Return the [x, y] coordinate for the center point of the cell that contains the specified text.  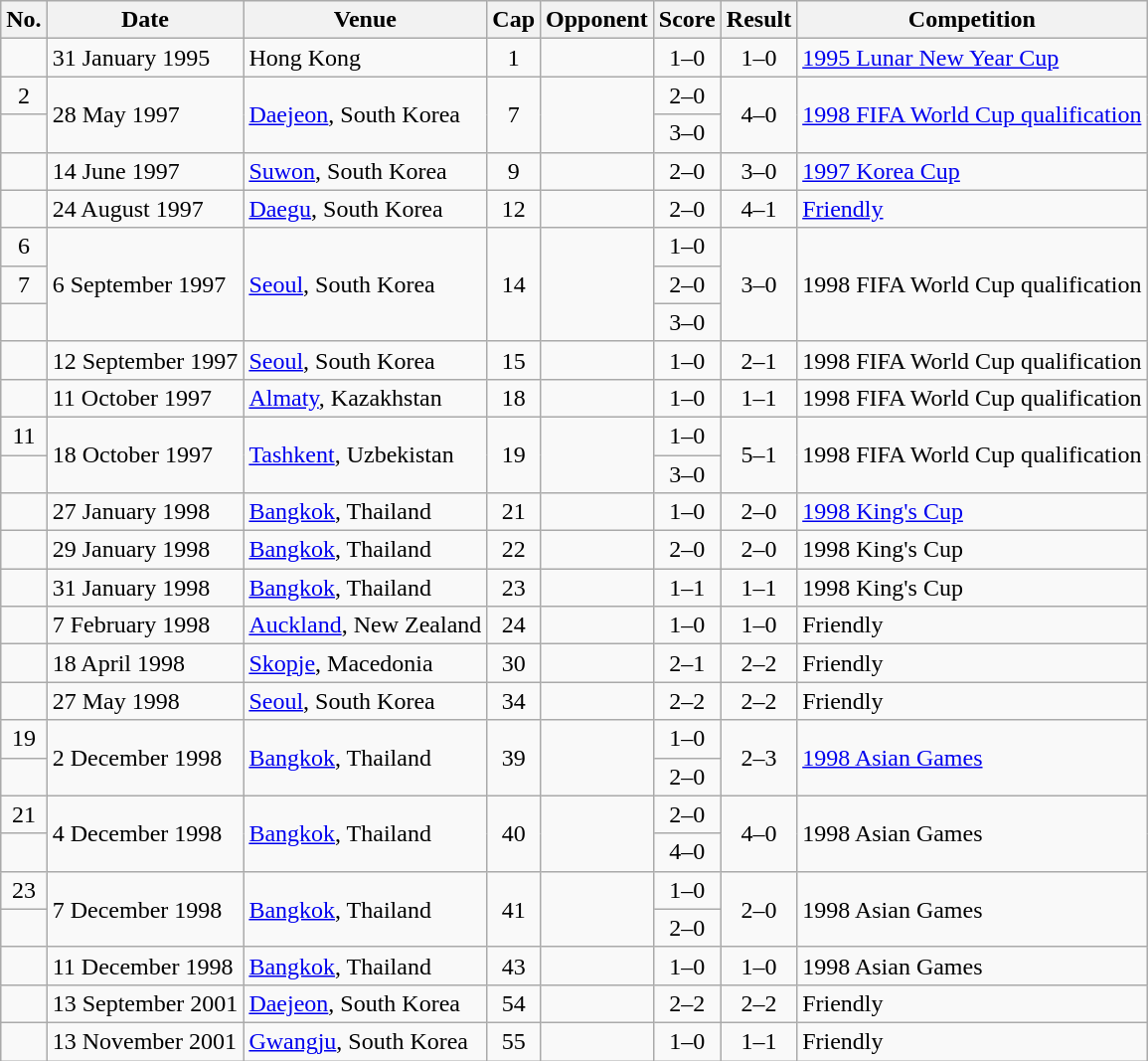
Daegu, South Korea [366, 209]
Tashkent, Uzbekistan [366, 454]
Venue [366, 20]
6 [24, 247]
22 [514, 550]
14 June 1997 [145, 171]
55 [514, 1041]
24 August 1997 [145, 209]
41 [514, 909]
11 October 1997 [145, 398]
31 January 1998 [145, 588]
Competition [972, 20]
30 [514, 663]
11 [24, 436]
11 December 1998 [145, 966]
31 January 1995 [145, 58]
40 [514, 833]
Skopje, Macedonia [366, 663]
Hong Kong [366, 58]
Score [687, 20]
13 September 2001 [145, 1003]
6 September 1997 [145, 284]
9 [514, 171]
7 December 1998 [145, 909]
2–3 [758, 758]
1997 Korea Cup [972, 171]
Date [145, 20]
Result [758, 20]
Gwangju, South Korea [366, 1041]
14 [514, 284]
12 [514, 209]
2 [24, 95]
28 May 1997 [145, 114]
13 November 2001 [145, 1041]
24 [514, 625]
4 December 1998 [145, 833]
27 May 1998 [145, 701]
Suwon, South Korea [366, 171]
2 December 1998 [145, 758]
18 October 1997 [145, 454]
7 February 1998 [145, 625]
18 April 1998 [145, 663]
Auckland, New Zealand [366, 625]
4–1 [758, 209]
No. [24, 20]
29 January 1998 [145, 550]
54 [514, 1003]
34 [514, 701]
1995 Lunar New Year Cup [972, 58]
27 January 1998 [145, 512]
Cap [514, 20]
5–1 [758, 454]
1 [514, 58]
43 [514, 966]
Opponent [597, 20]
12 September 1997 [145, 360]
39 [514, 758]
Almaty, Kazakhstan [366, 398]
15 [514, 360]
18 [514, 398]
